Output the [x, y] coordinate of the center of the cell containing the given text.  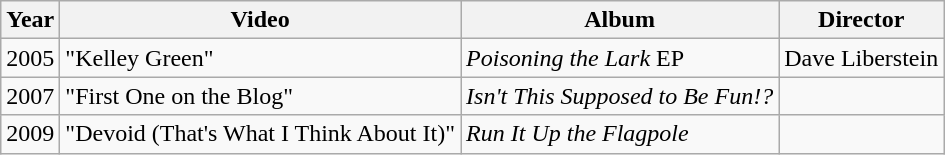
2005 [30, 58]
2007 [30, 96]
"Devoid (That's What I Think About It)" [260, 134]
Video [260, 20]
Poisoning the Lark EP [620, 58]
"Kelley Green" [260, 58]
Run It Up the Flagpole [620, 134]
Year [30, 20]
2009 [30, 134]
Isn't This Supposed to Be Fun!? [620, 96]
"First One on the Blog" [260, 96]
Director [862, 20]
Album [620, 20]
Dave Liberstein [862, 58]
